Capture the cell that displays the provided text and extract its (x, y) central coordinate. 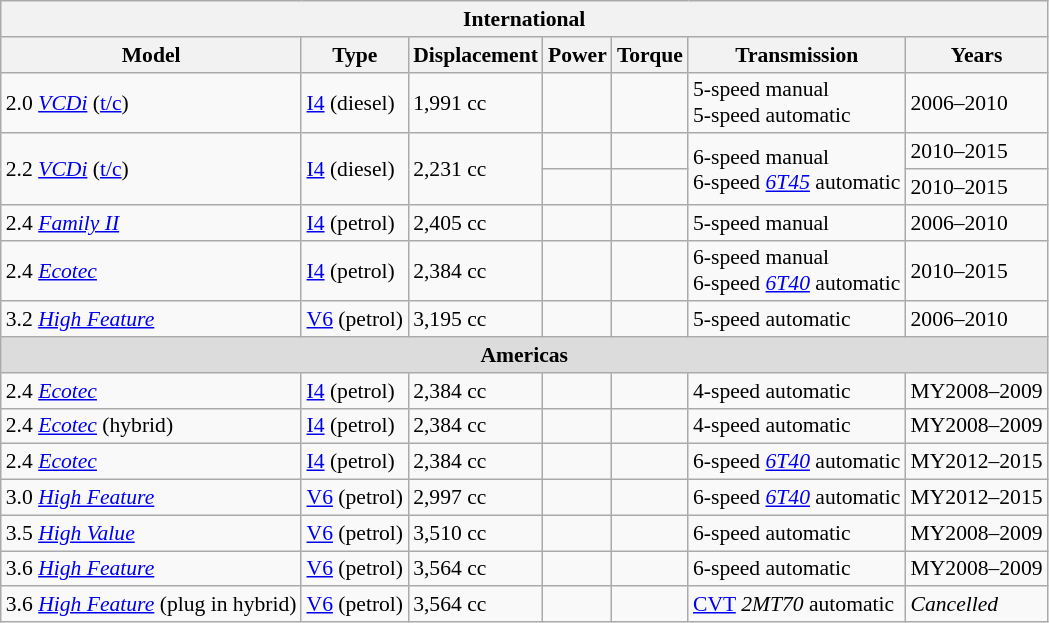
1,991 cc (476, 102)
5-speed manual5-speed automatic (797, 102)
2.4 Ecotec (hybrid) (152, 426)
Torque (650, 55)
3.2 High Feature (152, 320)
6-speed manual6-speed 6T40 automatic (797, 270)
2,231 cc (476, 170)
Years (977, 55)
Model (152, 55)
Displacement (476, 55)
2.4 Family II (152, 223)
3.6 High Feature (plug in hybrid) (152, 605)
2,997 cc (476, 498)
Transmission (797, 55)
5-speed manual (797, 223)
CVT 2MT70 automatic (797, 605)
3.0 High Feature (152, 498)
2.2 VCDi (t/c) (152, 170)
2.0 VCDi (t/c) (152, 102)
3.6 High Feature (152, 569)
2,405 cc (476, 223)
International (524, 19)
6-speed manual6-speed 6T45 automatic (797, 170)
Americas (524, 355)
Type (354, 55)
3,195 cc (476, 320)
5-speed automatic (797, 320)
3,510 cc (476, 533)
3.5 High Value (152, 533)
Cancelled (977, 605)
Power (578, 55)
